Output the (x, y) coordinate of the center of the cell containing the given text.  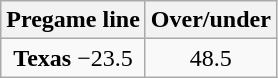
Over/under (210, 20)
48.5 (210, 58)
Texas −23.5 (74, 58)
Pregame line (74, 20)
